Determine the [x, y] coordinate at the center of the cell enclosing the given text.  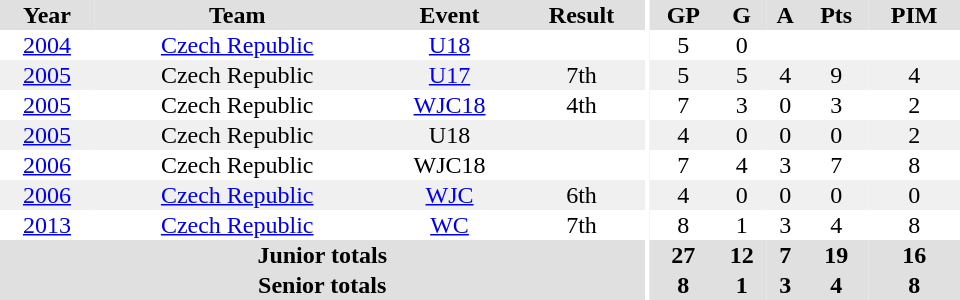
6th [582, 195]
12 [742, 255]
2013 [47, 225]
2004 [47, 45]
WJC [449, 195]
Result [582, 15]
Team [238, 15]
WC [449, 225]
9 [836, 75]
Event [449, 15]
16 [914, 255]
Junior totals [322, 255]
G [742, 15]
27 [684, 255]
4th [582, 105]
A [786, 15]
Year [47, 15]
Pts [836, 15]
PIM [914, 15]
Senior totals [322, 285]
GP [684, 15]
19 [836, 255]
U17 [449, 75]
